Determine the [X, Y] coordinate at the center of the cell enclosing the given text.  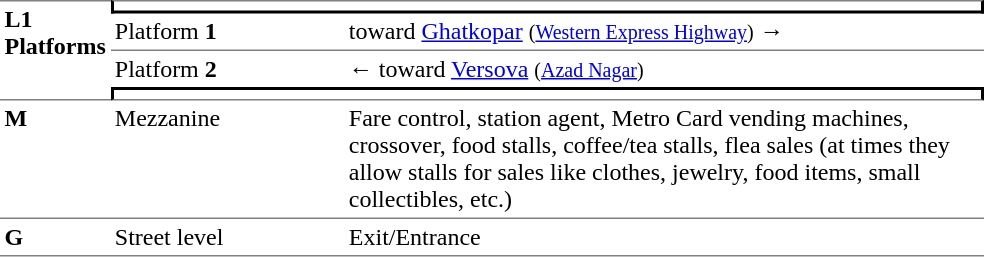
toward Ghatkopar (Western Express Highway) → [664, 33]
Platform 2 [227, 69]
Mezzanine [227, 158]
Platform 1 [227, 33]
Street level [227, 238]
← toward Versova (Azad Nagar) [664, 69]
L1Platforms [55, 50]
M [55, 158]
Exit/Entrance [664, 238]
G [55, 238]
